Extract the (x, y) coordinate from the center of the cell holding the provided text.  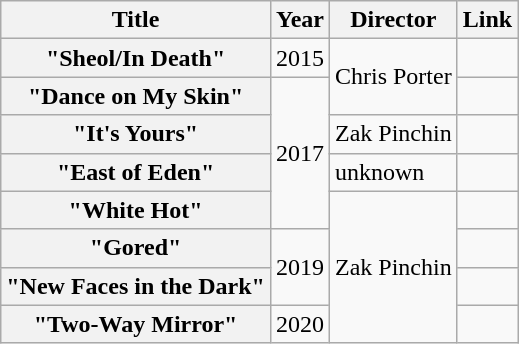
Director (393, 20)
"Dance on My Skin" (136, 96)
Chris Porter (393, 77)
2020 (300, 324)
"Sheol/In Death" (136, 58)
"New Faces in the Dark" (136, 286)
"It's Yours" (136, 134)
2019 (300, 267)
Year (300, 20)
2015 (300, 58)
unknown (393, 172)
"Gored" (136, 248)
"White Hot" (136, 210)
"East of Eden" (136, 172)
"Two-Way Mirror" (136, 324)
Title (136, 20)
2017 (300, 153)
Link (487, 20)
